Provide the [x, y] coordinate of the cell's center where the given text is located.  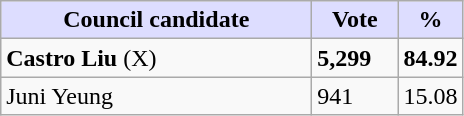
15.08 [430, 96]
5,299 [355, 58]
Vote [355, 20]
Council candidate [156, 20]
Castro Liu (X) [156, 58]
84.92 [430, 58]
% [430, 20]
Juni Yeung [156, 96]
941 [355, 96]
